Locate the cell with the specified text and output its (x, y) center coordinate. 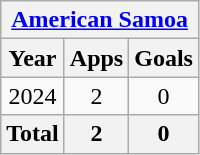
Apps (96, 58)
Year (33, 58)
Total (33, 134)
Goals (164, 58)
2024 (33, 96)
American Samoa (100, 20)
